Identify which cell holds the provided text, then report its (X, Y) central coordinate. 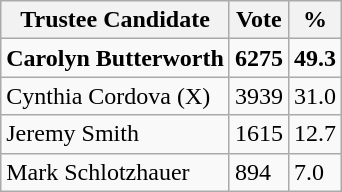
894 (258, 172)
49.3 (314, 58)
3939 (258, 96)
Trustee Candidate (116, 20)
1615 (258, 134)
Cynthia Cordova (X) (116, 96)
Mark Schlotzhauer (116, 172)
% (314, 20)
Vote (258, 20)
Jeremy Smith (116, 134)
6275 (258, 58)
12.7 (314, 134)
7.0 (314, 172)
31.0 (314, 96)
Carolyn Butterworth (116, 58)
